For the text-containing cell, return its midpoint in [x, y] coordinate format. 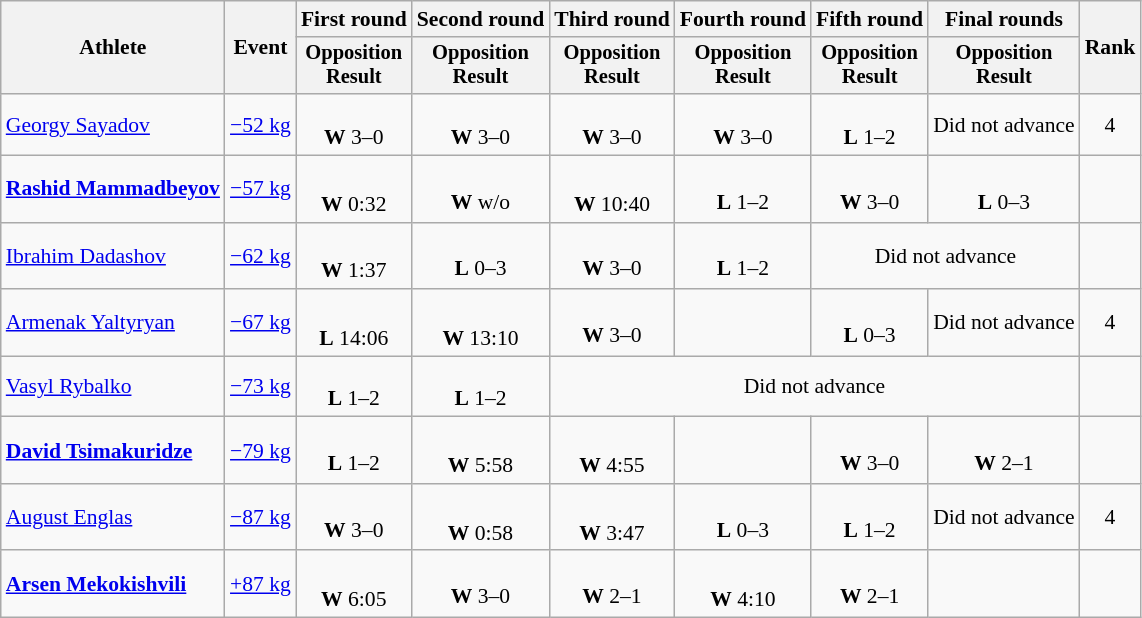
Arsen Mekokishvili [113, 584]
−52 kg [260, 124]
+87 kg [260, 584]
W 4:10 [743, 584]
W 10:40 [612, 190]
August Englas [113, 518]
−73 kg [260, 386]
Final rounds [1004, 19]
W 6:05 [354, 584]
Athlete [113, 48]
Armenak Yaltyryan [113, 322]
Vasyl Rybalko [113, 386]
W 1:37 [354, 256]
−87 kg [260, 518]
W 0:32 [354, 190]
W 3:47 [612, 518]
L 14:06 [354, 322]
Third round [612, 19]
Fourth round [743, 19]
−62 kg [260, 256]
−79 kg [260, 450]
W 0:58 [481, 518]
Georgy Sayadov [113, 124]
W 5:58 [481, 450]
Event [260, 48]
Second round [481, 19]
−57 kg [260, 190]
W w/o [481, 190]
Fifth round [870, 19]
−67 kg [260, 322]
Ibrahim Dadashov [113, 256]
Rank [1110, 48]
David Tsimakuridze [113, 450]
W 4:55 [612, 450]
Rashid Mammadbeyov [113, 190]
W 13:10 [481, 322]
First round [354, 19]
